Pinpoint the cell where the given text exists, returning its [X, Y] midpoint coordinate. 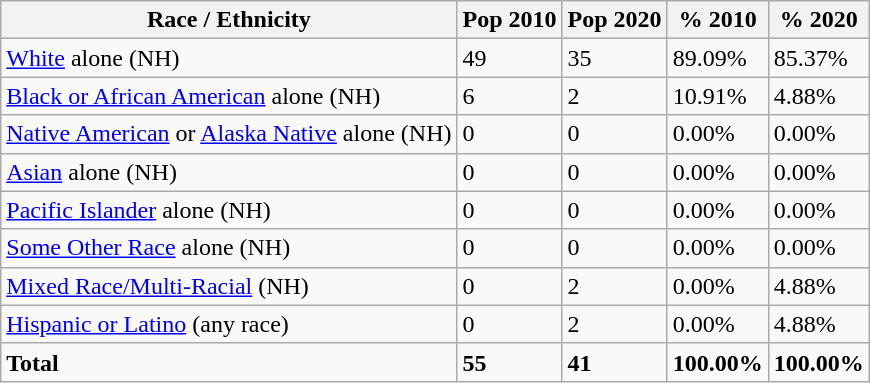
85.37% [818, 58]
Mixed Race/Multi-Racial (NH) [229, 286]
White alone (NH) [229, 58]
89.09% [718, 58]
41 [614, 362]
Native American or Alaska Native alone (NH) [229, 134]
Hispanic or Latino (any race) [229, 324]
55 [510, 362]
35 [614, 58]
Black or African American alone (NH) [229, 96]
% 2010 [718, 20]
Total [229, 362]
Pacific Islander alone (NH) [229, 210]
10.91% [718, 96]
Some Other Race alone (NH) [229, 248]
6 [510, 96]
Pop 2020 [614, 20]
% 2020 [818, 20]
Race / Ethnicity [229, 20]
Asian alone (NH) [229, 172]
Pop 2010 [510, 20]
49 [510, 58]
